Determine the [X, Y] coordinate at the center of the cell enclosing the given text.  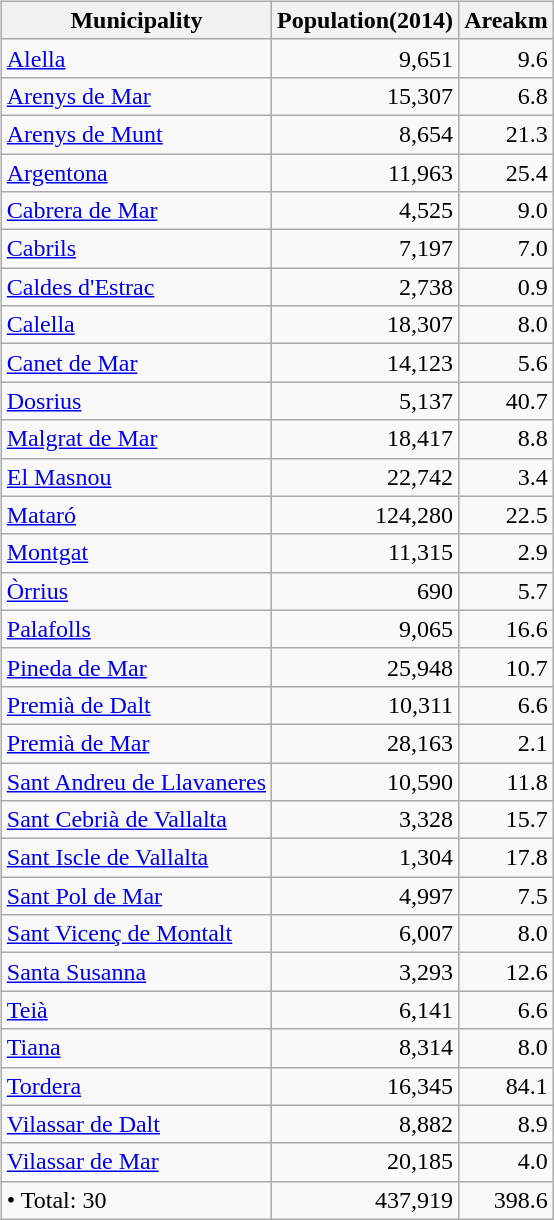
11,963 [366, 173]
Sant Andreu de Llavaneres [136, 781]
11.8 [506, 781]
Premià de Dalt [136, 705]
124,280 [366, 515]
3,328 [366, 820]
Sant Vicenç de Montalt [136, 934]
Pineda de Mar [136, 667]
2,738 [366, 287]
8,654 [366, 134]
Tordera [136, 1086]
Population(2014) [366, 20]
16,345 [366, 1086]
40.7 [506, 401]
10.7 [506, 667]
Argentona [136, 173]
8,882 [366, 1124]
9.0 [506, 211]
8.9 [506, 1124]
Alella [136, 58]
Cabrils [136, 249]
7.0 [506, 249]
Premià de Mar [136, 743]
Municipality [136, 20]
1,304 [366, 858]
8,314 [366, 1048]
Santa Susanna [136, 972]
14,123 [366, 363]
6.8 [506, 96]
4.0 [506, 1162]
5.6 [506, 363]
Calella [136, 325]
22.5 [506, 515]
Areakm [506, 20]
Arenys de Munt [136, 134]
5.7 [506, 591]
5,137 [366, 401]
Caldes d'Estrac [136, 287]
9.6 [506, 58]
Dosrius [136, 401]
• Total: 30 [136, 1200]
Sant Iscle de Vallalta [136, 858]
84.1 [506, 1086]
10,590 [366, 781]
7.5 [506, 896]
Palafolls [136, 629]
690 [366, 591]
9,065 [366, 629]
2.9 [506, 553]
437,919 [366, 1200]
16.6 [506, 629]
Canet de Mar [136, 363]
10,311 [366, 705]
18,417 [366, 439]
Arenys de Mar [136, 96]
Montgat [136, 553]
0.9 [506, 287]
12.6 [506, 972]
6,007 [366, 934]
18,307 [366, 325]
3.4 [506, 477]
7,197 [366, 249]
4,525 [366, 211]
Tiana [136, 1048]
Vilassar de Mar [136, 1162]
Òrrius [136, 591]
Sant Cebrià de Vallalta [136, 820]
17.8 [506, 858]
Vilassar de Dalt [136, 1124]
15,307 [366, 96]
Malgrat de Mar [136, 439]
3,293 [366, 972]
Teià [136, 1010]
6,141 [366, 1010]
8.8 [506, 439]
25.4 [506, 173]
398.6 [506, 1200]
15.7 [506, 820]
25,948 [366, 667]
4,997 [366, 896]
2.1 [506, 743]
11,315 [366, 553]
Sant Pol de Mar [136, 896]
28,163 [366, 743]
20,185 [366, 1162]
El Masnou [136, 477]
9,651 [366, 58]
Mataró [136, 515]
Cabrera de Mar [136, 211]
22,742 [366, 477]
21.3 [506, 134]
